Return [x, y] of the center of cell containing provided text 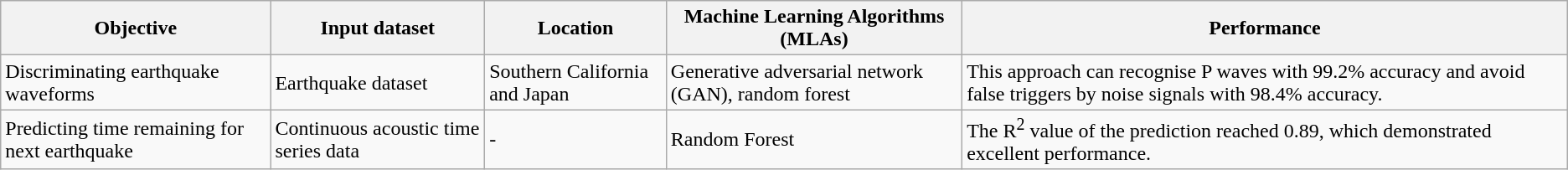
The R2 value of the prediction reached 0.89, which demonstrated excellent performance. [1265, 140]
Southern California and Japan [576, 82]
Continuous acoustic time series data [378, 140]
Location [576, 28]
This approach can recognise P waves with 99.2% accuracy and avoid false triggers by noise signals with 98.4% accuracy. [1265, 82]
Predicting time remaining for next earthquake [136, 140]
Generative adversarial network (GAN), random forest [814, 82]
Random Forest [814, 140]
Machine Learning Algorithms (MLAs) [814, 28]
Objective [136, 28]
Input dataset [378, 28]
Performance [1265, 28]
Discriminating earthquake waveforms [136, 82]
- [576, 140]
Earthquake dataset [378, 82]
